Return the (x, y) coordinate for the center point of the cell that contains the specified text.  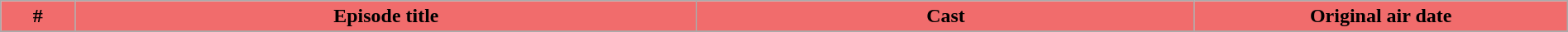
# (38, 16)
Episode title (386, 16)
Original air date (1381, 16)
Cast (946, 16)
